Return (X, Y) of the center of cell containing provided text 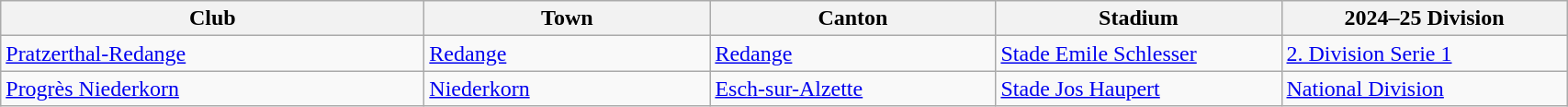
Pratzerthal-Redange (213, 53)
National Division (1424, 89)
Niederkorn (568, 89)
Stadium (1139, 18)
Town (568, 18)
Stade Jos Haupert (1139, 89)
Canton (852, 18)
2. Division Serie 1 (1424, 53)
Esch-sur-Alzette (852, 89)
Progrès Niederkorn (213, 89)
Stade Emile Schlesser (1139, 53)
Club (213, 18)
2024–25 Division (1424, 18)
